Capture the cell that displays the provided text and extract its [X, Y] central coordinate. 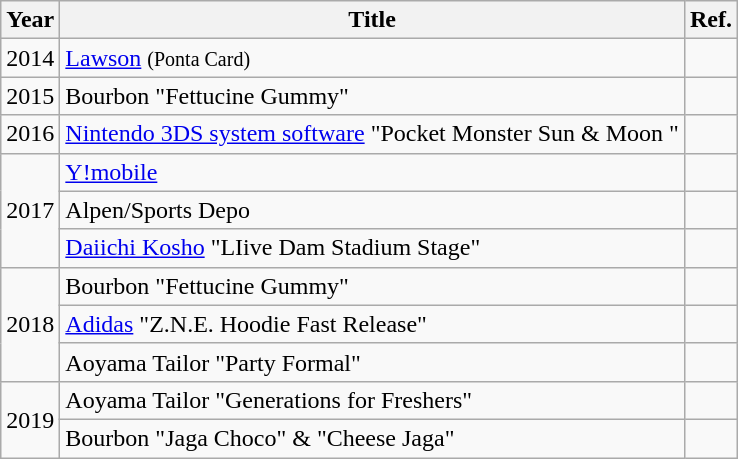
Alpen/Sports Depo [372, 210]
Adidas "Z.N.E. Hoodie Fast Release" [372, 324]
Daiichi Kosho "LIive Dam Stadium Stage" [372, 248]
2015 [30, 96]
2016 [30, 134]
2019 [30, 419]
Bourbon "Jaga Choco" & "Cheese Jaga" [372, 438]
Year [30, 20]
Ref. [710, 20]
Lawson (Ponta Card) [372, 58]
2017 [30, 210]
Aoyama Tailor "Generations for Freshers" [372, 400]
Nintendo 3DS system software "Pocket Monster Sun & Moon " [372, 134]
Y!mobile [372, 172]
Title [372, 20]
2014 [30, 58]
2018 [30, 324]
Aoyama Tailor "Party Formal" [372, 362]
